For the text-containing cell, return its midpoint in (x, y) coordinate format. 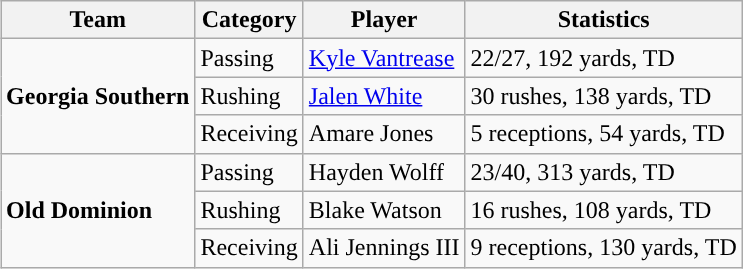
9 receptions, 130 yards, TD (604, 248)
Team (98, 20)
Ali Jennings III (384, 248)
22/27, 192 yards, TD (604, 58)
Old Dominion (98, 210)
5 receptions, 54 yards, TD (604, 134)
Georgia Southern (98, 96)
Statistics (604, 20)
30 rushes, 138 yards, TD (604, 96)
16 rushes, 108 yards, TD (604, 210)
Kyle Vantrease (384, 58)
Hayden Wolff (384, 172)
Blake Watson (384, 210)
Player (384, 20)
23/40, 313 yards, TD (604, 172)
Jalen White (384, 96)
Amare Jones (384, 134)
Category (249, 20)
